Scan for the cell matching the given text and deliver its (x, y) coordinate at center. 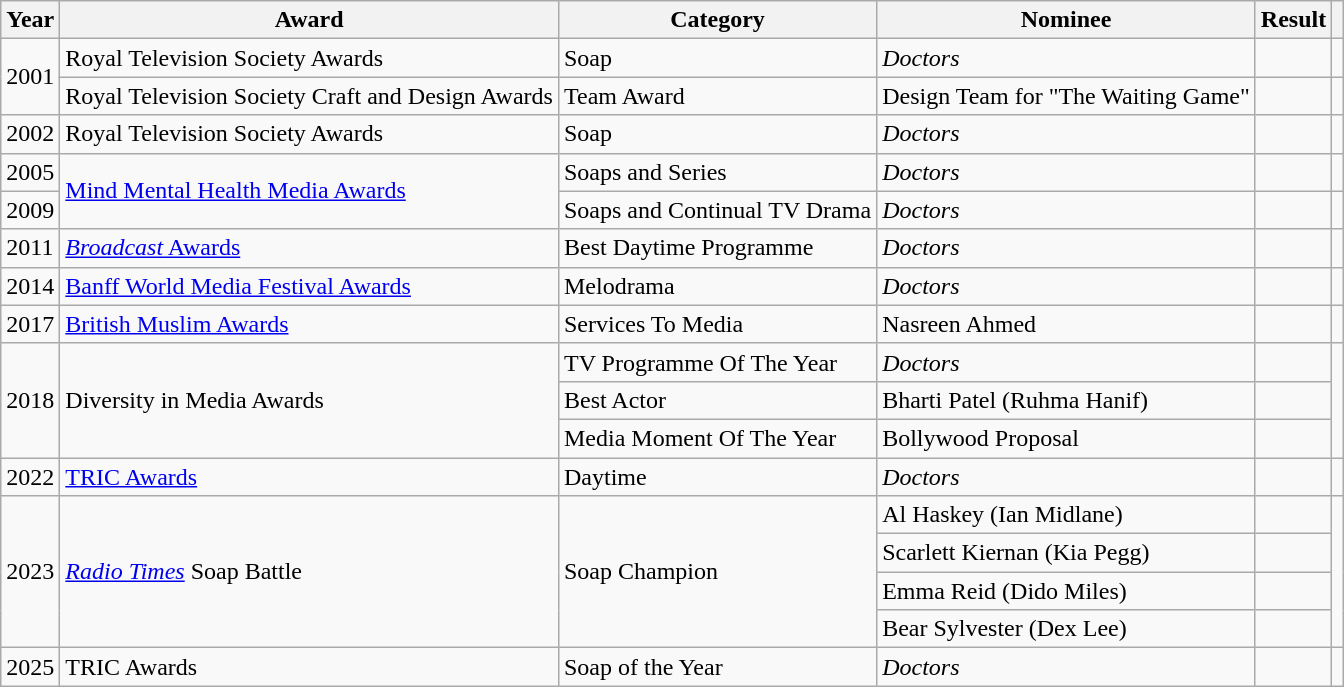
Result (1293, 20)
Radio Times Soap Battle (310, 572)
Soap Champion (717, 572)
Design Team for "The Waiting Game" (1066, 96)
2023 (30, 572)
2005 (30, 172)
Soaps and Continual TV Drama (717, 210)
Media Moment Of The Year (717, 438)
Nasreen Ahmed (1066, 324)
2014 (30, 286)
2001 (30, 77)
2011 (30, 248)
Bharti Patel (Ruhma Hanif) (1066, 400)
Nominee (1066, 20)
2017 (30, 324)
2022 (30, 477)
Year (30, 20)
Mind Mental Health Media Awards (310, 191)
Award (310, 20)
TV Programme Of The Year (717, 362)
Al Haskey (Ian Midlane) (1066, 515)
Soaps and Series (717, 172)
Emma Reid (Dido Miles) (1066, 591)
British Muslim Awards (310, 324)
Banff World Media Festival Awards (310, 286)
2002 (30, 134)
Diversity in Media Awards (310, 400)
Daytime (717, 477)
Bollywood Proposal (1066, 438)
Broadcast Awards (310, 248)
Royal Television Society Craft and Design Awards (310, 96)
2009 (30, 210)
Best Daytime Programme (717, 248)
2018 (30, 400)
Scarlett Kiernan (Kia Pegg) (1066, 553)
Bear Sylvester (Dex Lee) (1066, 629)
Services To Media (717, 324)
Melodrama (717, 286)
Category (717, 20)
Soap of the Year (717, 667)
2025 (30, 667)
Best Actor (717, 400)
Team Award (717, 96)
